For the text-containing cell, return its midpoint in (x, y) coordinate format. 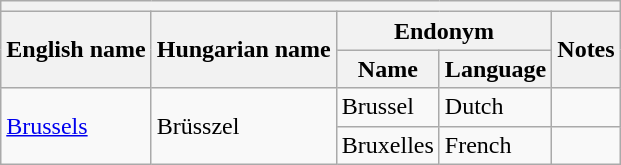
English name (76, 50)
Endonym (444, 31)
Name (388, 69)
Language (495, 69)
Brüsszel (244, 126)
Notes (586, 50)
Dutch (495, 107)
Brussel (388, 107)
Bruxelles (388, 145)
French (495, 145)
Brussels (76, 126)
Hungarian name (244, 50)
